Identify which cell holds the provided text, then report its (X, Y) central coordinate. 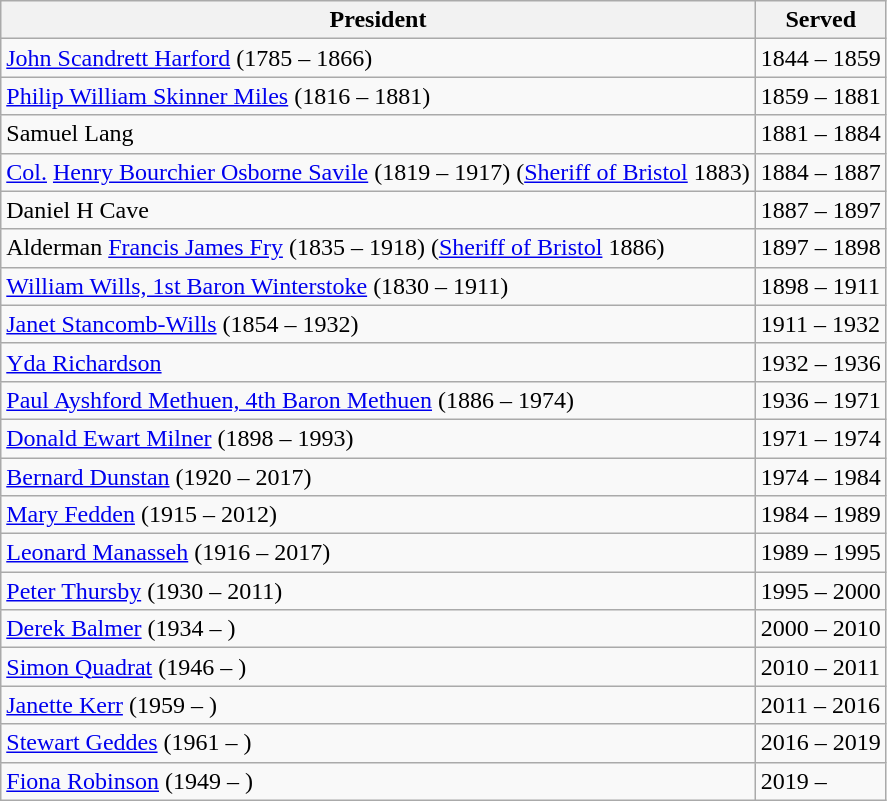
1881 – 1884 (820, 134)
2000 – 2010 (820, 629)
2010 – 2011 (820, 667)
1936 – 1971 (820, 400)
2011 – 2016 (820, 705)
1844 – 1859 (820, 58)
1859 – 1881 (820, 96)
Col. Henry Bourchier Osborne Savile (1819 – 1917) (Sheriff of Bristol 1883) (378, 172)
Simon Quadrat (1946 – ) (378, 667)
Stewart Geddes (1961 – ) (378, 743)
Yda Richardson (378, 362)
1898 – 1911 (820, 286)
1932 – 1936 (820, 362)
Mary Fedden (1915 – 2012) (378, 515)
Peter Thursby (1930 – 2011) (378, 591)
Derek Balmer (1934 – ) (378, 629)
1995 – 2000 (820, 591)
2016 – 2019 (820, 743)
Leonard Manasseh (1916 – 2017) (378, 553)
President (378, 20)
John Scandrett Harford (1785 – 1866) (378, 58)
Janet Stancomb-Wills (1854 – 1932) (378, 324)
Fiona Robinson (1949 – ) (378, 781)
William Wills, 1st Baron Winterstoke (1830 – 1911) (378, 286)
1974 – 1984 (820, 477)
1971 – 1974 (820, 438)
1911 – 1932 (820, 324)
Donald Ewart Milner (1898 – 1993) (378, 438)
Alderman Francis James Fry (1835 – 1918) (Sheriff of Bristol 1886) (378, 248)
1887 – 1897 (820, 210)
Served (820, 20)
1989 – 1995 (820, 553)
1984 – 1989 (820, 515)
Janette Kerr (1959 – ) (378, 705)
Philip William Skinner Miles (1816 – 1881) (378, 96)
Daniel H Cave (378, 210)
Paul Ayshford Methuen, 4th Baron Methuen (1886 – 1974) (378, 400)
Bernard Dunstan (1920 – 2017) (378, 477)
1884 – 1887 (820, 172)
Samuel Lang (378, 134)
2019 – (820, 781)
1897 – 1898 (820, 248)
